Capture the cell that displays the provided text and extract its [X, Y] central coordinate. 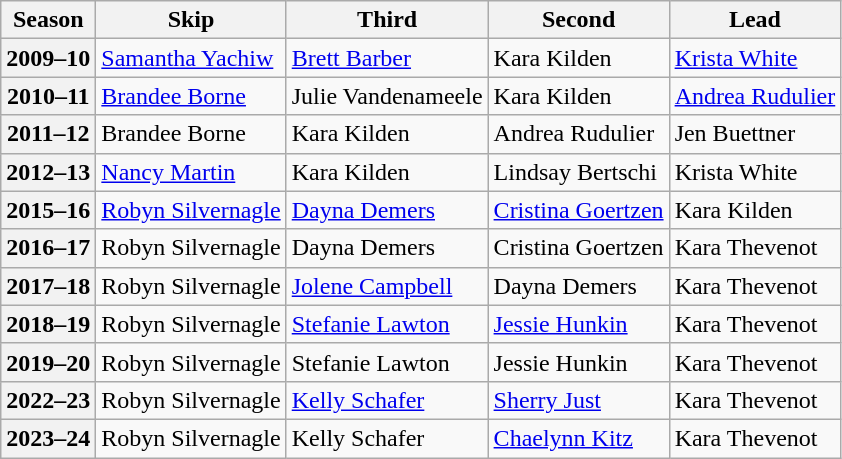
2017–18 [48, 286]
Season [48, 20]
Skip [191, 20]
Nancy Martin [191, 172]
Brett Barber [387, 58]
2009–10 [48, 58]
2022–23 [48, 400]
Third [387, 20]
Jolene Campbell [387, 286]
Lindsay Bertschi [578, 172]
2019–20 [48, 362]
2010–11 [48, 96]
Jen Buettner [755, 134]
2012–13 [48, 172]
Chaelynn Kitz [578, 438]
Second [578, 20]
2015–16 [48, 210]
Samantha Yachiw [191, 58]
2016–17 [48, 248]
2018–19 [48, 324]
Julie Vandenameele [387, 96]
2011–12 [48, 134]
2023–24 [48, 438]
Lead [755, 20]
Sherry Just [578, 400]
